Return the (X, Y) coordinate for the center point of the cell that contains the specified text.  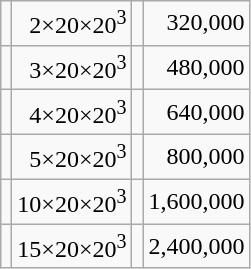
800,000 (196, 156)
1,600,000 (196, 202)
5×20×203 (72, 156)
4×20×203 (72, 112)
10×20×203 (72, 202)
3×20×203 (72, 68)
480,000 (196, 68)
2×20×203 (72, 24)
2,400,000 (196, 246)
320,000 (196, 24)
15×20×203 (72, 246)
640,000 (196, 112)
